Scan for the cell matching the given text and deliver its (X, Y) coordinate at center. 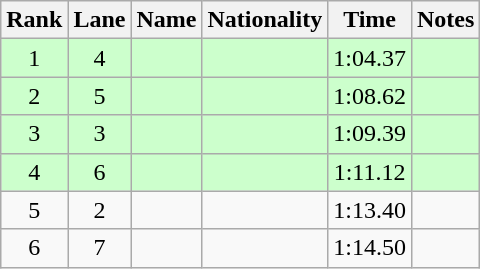
1:13.40 (370, 210)
1:14.50 (370, 248)
1:09.39 (370, 134)
1:11.12 (370, 172)
Notes (445, 20)
Name (166, 20)
Rank (34, 20)
1 (34, 58)
7 (100, 248)
Time (370, 20)
1:08.62 (370, 96)
Lane (100, 20)
1:04.37 (370, 58)
Nationality (265, 20)
